Determine the [X, Y] coordinate at the center of the cell enclosing the given text.  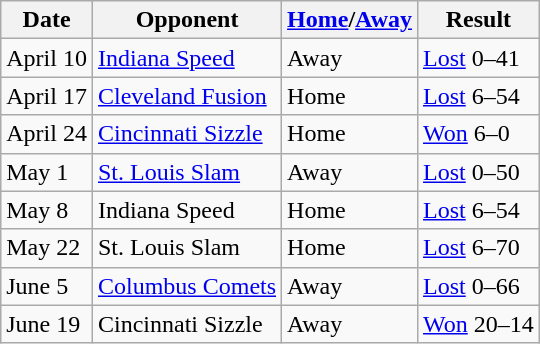
Lost 6–70 [479, 248]
May 8 [47, 210]
Columbus Comets [186, 286]
Won 6–0 [479, 134]
June 19 [47, 324]
Cleveland Fusion [186, 96]
Opponent [186, 20]
April 24 [47, 134]
Won 20–14 [479, 324]
May 1 [47, 172]
April 10 [47, 58]
May 22 [47, 248]
Result [479, 20]
Date [47, 20]
Home/Away [350, 20]
June 5 [47, 286]
Lost 0–50 [479, 172]
April 17 [47, 96]
Lost 0–66 [479, 286]
Lost 0–41 [479, 58]
